Output the [x, y] coordinate of the center of the cell containing the given text.  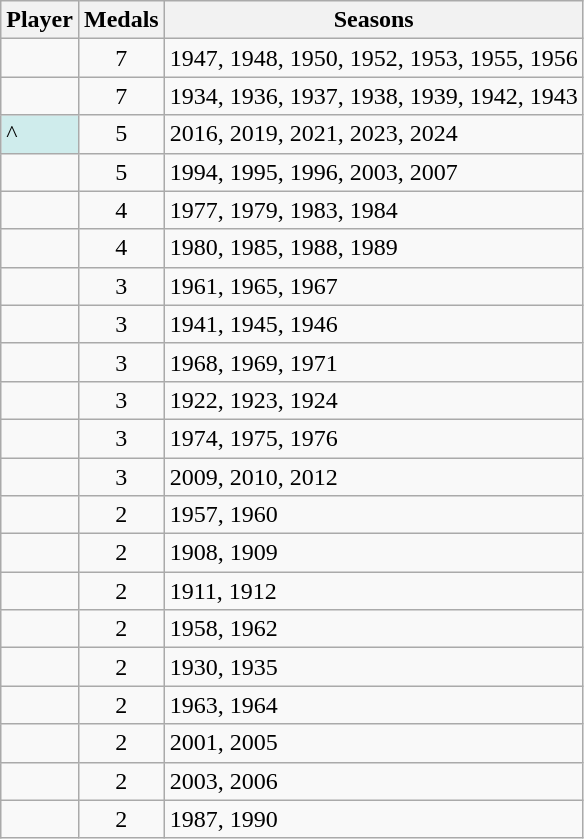
1987, 1990 [374, 819]
1941, 1945, 1946 [374, 324]
2001, 2005 [374, 743]
1908, 1909 [374, 553]
1957, 1960 [374, 515]
2009, 2010, 2012 [374, 477]
1974, 1975, 1976 [374, 438]
Seasons [374, 20]
^ [40, 134]
Medals [121, 20]
1947, 1948, 1950, 1952, 1953, 1955, 1956 [374, 58]
1934, 1936, 1937, 1938, 1939, 1942, 1943 [374, 96]
Player [40, 20]
1922, 1923, 1924 [374, 400]
1911, 1912 [374, 591]
1958, 1962 [374, 629]
1963, 1964 [374, 705]
1968, 1969, 1971 [374, 362]
1994, 1995, 1996, 2003, 2007 [374, 172]
1977, 1979, 1983, 1984 [374, 210]
1961, 1965, 1967 [374, 286]
1930, 1935 [374, 667]
2016, 2019, 2021, 2023, 2024 [374, 134]
1980, 1985, 1988, 1989 [374, 248]
2003, 2006 [374, 781]
